For the text-containing cell, return its midpoint in (X, Y) coordinate format. 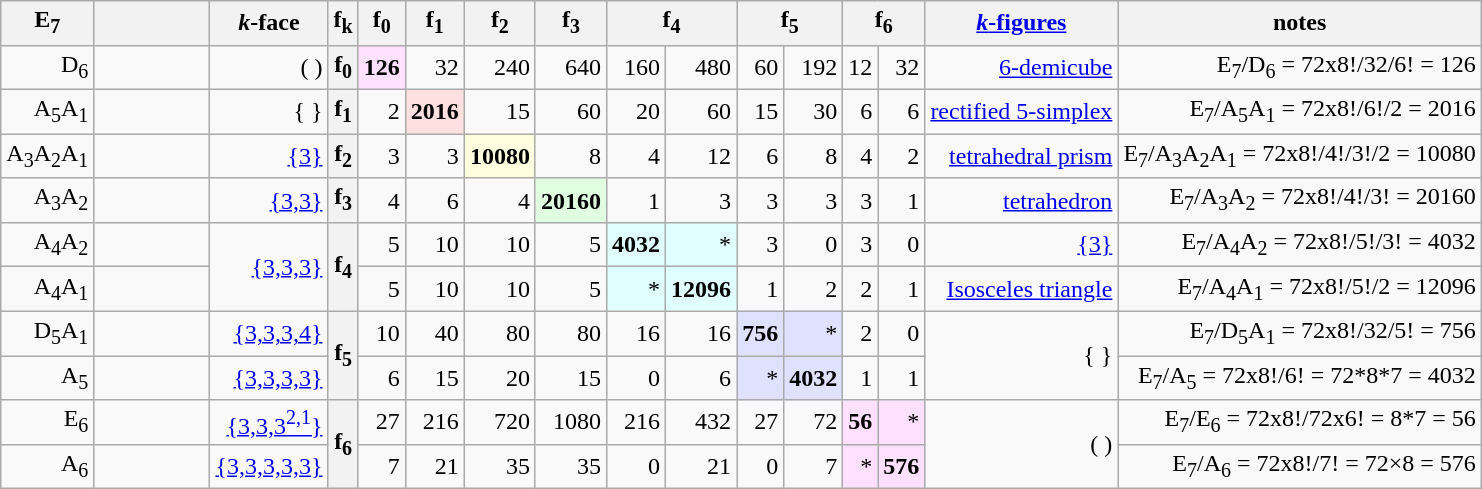
A3A2 (48, 200)
rectified 5-simplex (1022, 111)
E6 (48, 422)
E7/A5A1 = 72x8!/6!/2 = 2016 (1300, 111)
72 (814, 422)
E7/D5A1 = 72x8!/32/5! = 756 (1300, 333)
E7/A4A2 = 72x8!/5!/3! = 4032 (1300, 244)
160 (636, 67)
A4A2 (48, 244)
30 (814, 111)
A5 (48, 378)
E7/A5 = 72x8!/6! = 72*8*7 = 4032 (1300, 378)
fk (343, 23)
tetrahedron (1022, 200)
720 (500, 422)
Isosceles triangle (1022, 289)
A3A2A1 (48, 156)
2016 (434, 111)
A4A1 (48, 289)
20160 (570, 200)
{3,3,3,3} (269, 378)
756 (760, 333)
D5A1 (48, 333)
notes (1300, 23)
10080 (500, 156)
E7/E6 = 72x8!/72x6! = 8*7 = 56 (1300, 422)
k-face (269, 23)
E7/A3A2A1 = 72x8!/4!/3!/2 = 10080 (1300, 156)
1080 (570, 422)
576 (902, 466)
56 (860, 422)
{3,3,32,1} (269, 422)
E7/A6 = 72x8!/7! = 72×8 = 576 (1300, 466)
40 (434, 333)
E7/A3A2 = 72x8!/4!/3! = 20160 (1300, 200)
A5A1 (48, 111)
{3,3,3} (269, 266)
126 (382, 67)
{3,3} (269, 200)
E7/A4A1 = 72x8!/5!/2 = 12096 (1300, 289)
12096 (702, 289)
6-demicube (1022, 67)
k-figures (1022, 23)
D6 (48, 67)
tetrahedral prism (1022, 156)
{3,3,3,3,3} (269, 466)
432 (702, 422)
640 (570, 67)
480 (702, 67)
E7/D6 = 72x8!/32/6! = 126 (1300, 67)
192 (814, 67)
240 (500, 67)
E7 (48, 23)
A6 (48, 466)
{3,3,3,4} (269, 333)
